From the cell containing the given text, extract its center point as [X, Y] coordinate. 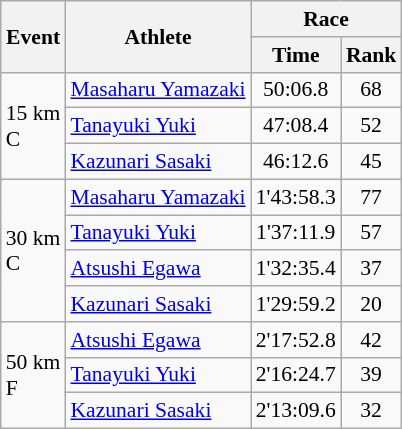
30 km C [34, 250]
Rank [372, 55]
57 [372, 233]
50 km F [34, 376]
52 [372, 126]
1'29:59.2 [296, 304]
42 [372, 340]
15 km C [34, 126]
37 [372, 269]
68 [372, 90]
2'17:52.8 [296, 340]
32 [372, 411]
Race [326, 19]
2'13:09.6 [296, 411]
1'43:58.3 [296, 197]
2'16:24.7 [296, 375]
46:12.6 [296, 162]
Event [34, 36]
45 [372, 162]
47:08.4 [296, 126]
39 [372, 375]
Time [296, 55]
77 [372, 197]
20 [372, 304]
50:06.8 [296, 90]
1'37:11.9 [296, 233]
1'32:35.4 [296, 269]
Athlete [158, 36]
